Provide the [X, Y] coordinate of the cell's center where the given text is located.  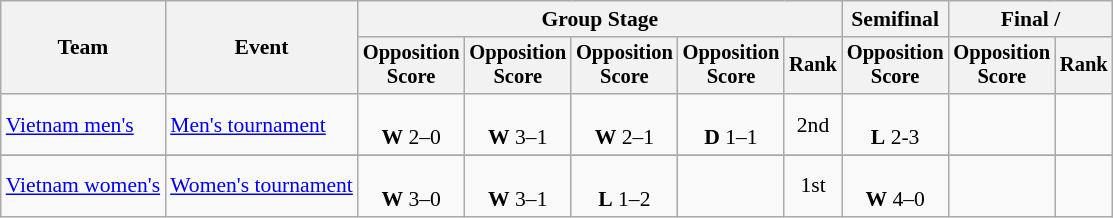
W 2–1 [624, 124]
2nd [813, 124]
Vietnam women's [83, 186]
W 4–0 [896, 186]
D 1–1 [732, 124]
Final / [1030, 19]
Women's tournament [262, 186]
W 3–0 [412, 186]
Men's tournament [262, 124]
Semifinal [896, 19]
Group Stage [600, 19]
L 1–2 [624, 186]
1st [813, 186]
Team [83, 48]
Vietnam men's [83, 124]
W 2–0 [412, 124]
Event [262, 48]
L 2-3 [896, 124]
